Find where the given text appears and provide that cell's center as [X, Y] coordinate. 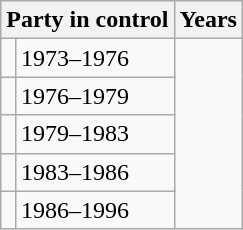
1979–1983 [94, 134]
Party in control [88, 20]
Years [208, 20]
1983–1986 [94, 172]
1986–1996 [94, 210]
1976–1979 [94, 96]
1973–1976 [94, 58]
